Determine the (x, y) coordinate at the center of the cell enclosing the given text.  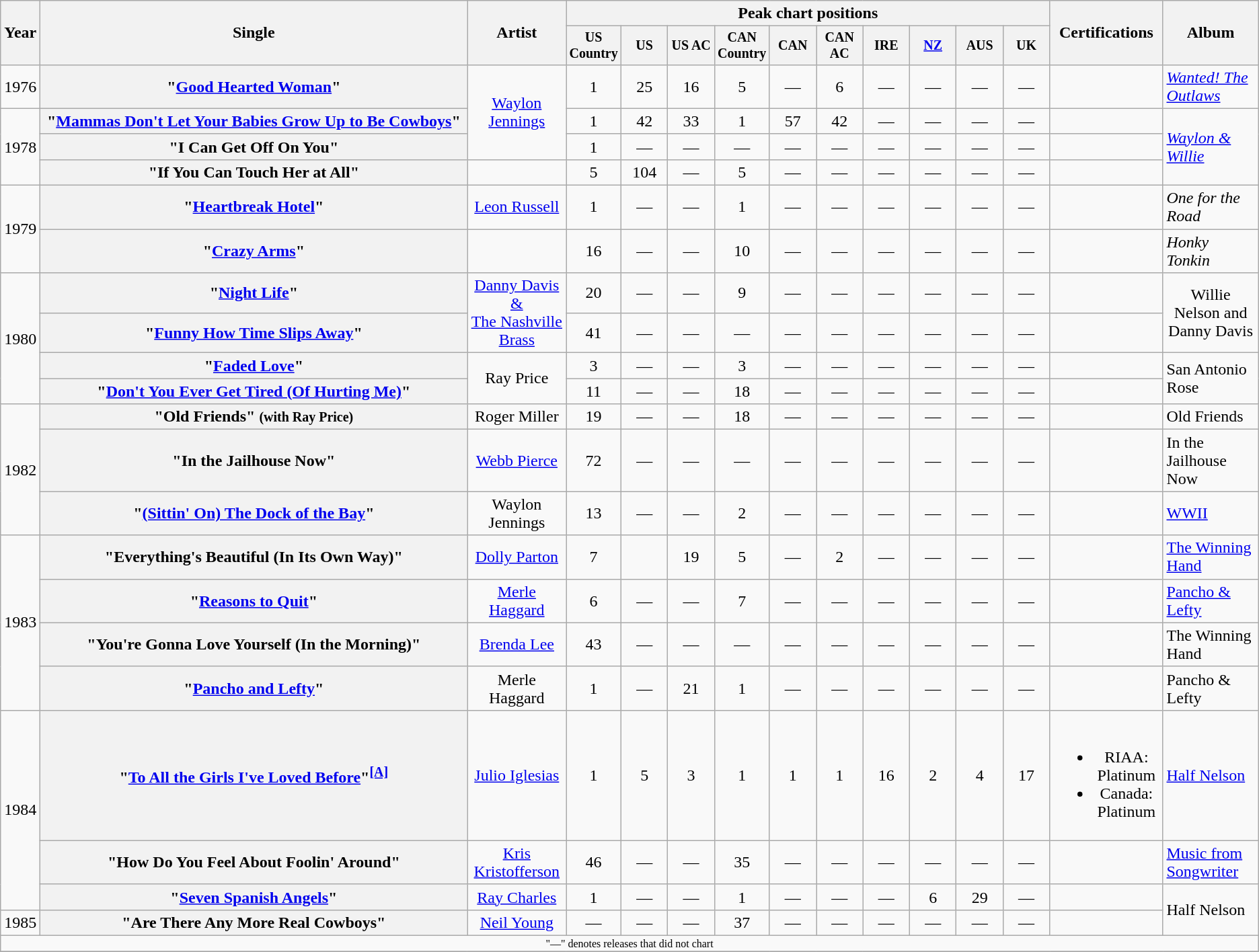
Willie Nelson and Danny Davis (1211, 313)
4 (979, 775)
1983 (20, 623)
Danny Davis &The Nashville Brass (517, 313)
57 (792, 121)
"Crazy Arms" (254, 251)
10 (742, 251)
1980 (20, 339)
Single (254, 33)
RIAA: PlatinumCanada: Platinum (1106, 775)
Waylon & Willie (1211, 147)
Music from Songwriter (1211, 862)
20 (594, 293)
11 (594, 391)
"—" denotes releases that did not chart (629, 944)
Year (20, 33)
9 (742, 293)
US AC (691, 46)
35 (742, 862)
One for the Road (1211, 207)
Old Friends (1211, 417)
UK (1026, 46)
San Antonio Rose (1211, 379)
Honky Tonkin (1211, 251)
Ray Charles (517, 897)
13 (594, 514)
1976 (20, 86)
AUS (979, 46)
1985 (20, 922)
43 (594, 644)
IRE (886, 46)
"You're Gonna Love Yourself (In the Morning)" (254, 644)
Certifications (1106, 33)
US Country (594, 46)
"Mammas Don't Let Your Babies Grow Up to Be Cowboys" (254, 121)
"Night Life" (254, 293)
1978 (20, 147)
Leon Russell (517, 207)
46 (594, 862)
Wanted! The Outlaws (1211, 86)
72 (594, 461)
"Funny How Time Slips Away" (254, 333)
1979 (20, 229)
"Seven Spanish Angels" (254, 897)
CAN AC (839, 46)
1982 (20, 469)
104 (644, 172)
29 (979, 897)
33 (691, 121)
"Pancho and Lefty" (254, 688)
Peak chart positions (808, 13)
"Reasons to Quit" (254, 601)
Webb Pierce (517, 461)
"Good Hearted Woman" (254, 86)
"Don't You Ever Get Tired (Of Hurting Me)" (254, 391)
WWII (1211, 514)
Brenda Lee (517, 644)
CAN (792, 46)
25 (644, 86)
Ray Price (517, 379)
21 (691, 688)
NZ (932, 46)
CAN Country (742, 46)
Artist (517, 33)
"Faded Love" (254, 366)
Dolly Parton (517, 557)
"Are There Any More Real Cowboys" (254, 922)
In the Jailhouse Now (1211, 461)
"Old Friends" (with Ray Price) (254, 417)
"(Sittin' On) The Dock of the Bay" (254, 514)
"In the Jailhouse Now" (254, 461)
"Heartbreak Hotel" (254, 207)
"How Do You Feel About Foolin' Around" (254, 862)
37 (742, 922)
US (644, 46)
"I Can Get Off On You" (254, 147)
Julio Iglesias (517, 775)
1984 (20, 809)
Roger Miller (517, 417)
Album (1211, 33)
Kris Kristofferson (517, 862)
"If You Can Touch Her at All" (254, 172)
Neil Young (517, 922)
17 (1026, 775)
"To All the Girls I've Loved Before"[A] (254, 775)
41 (594, 333)
"Everything's Beautiful (In Its Own Way)" (254, 557)
